Return [x, y] of the center of cell containing provided text 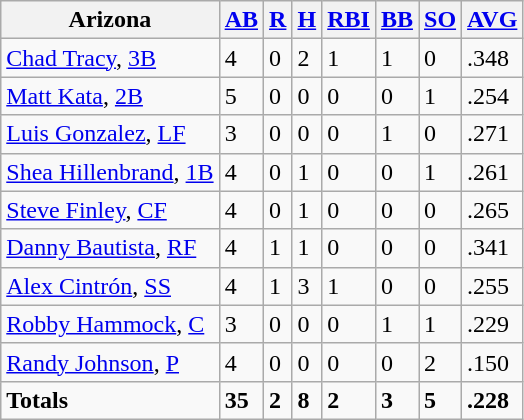
Alex Cintrón, SS [110, 286]
.271 [492, 134]
35 [241, 400]
Danny Bautista, RF [110, 248]
Randy Johnson, P [110, 362]
.261 [492, 172]
Luis Gonzalez, LF [110, 134]
.228 [492, 400]
RBI [349, 20]
AVG [492, 20]
Matt Kata, 2B [110, 96]
H [307, 20]
Chad Tracy, 3B [110, 58]
.348 [492, 58]
.229 [492, 324]
.265 [492, 210]
Arizona [110, 20]
SO [440, 20]
.254 [492, 96]
.255 [492, 286]
AB [241, 20]
Steve Finley, CF [110, 210]
.341 [492, 248]
.150 [492, 362]
8 [307, 400]
R [278, 20]
Totals [110, 400]
Robby Hammock, C [110, 324]
Shea Hillenbrand, 1B [110, 172]
BB [396, 20]
